Locate the cell with the specified text and output its (x, y) center coordinate. 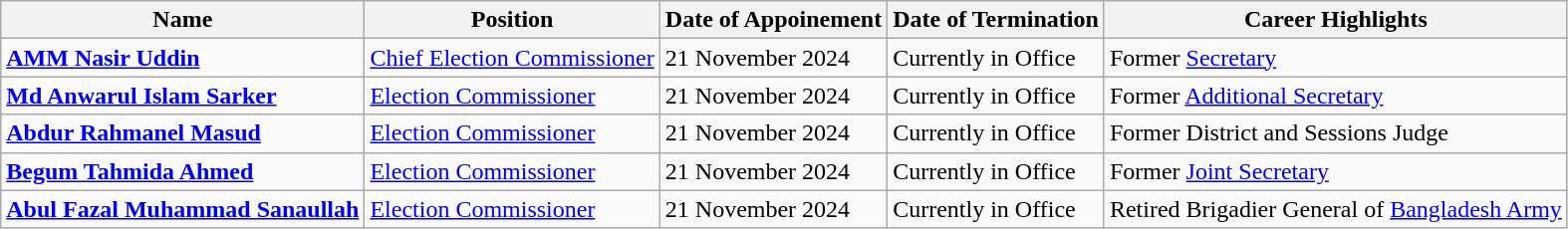
Chief Election Commissioner (512, 58)
Retired Brigadier General of Bangladesh Army (1335, 209)
Former District and Sessions Judge (1335, 133)
Abul Fazal Muhammad Sanaullah (183, 209)
Name (183, 20)
Md Anwarul Islam Sarker (183, 96)
Position (512, 20)
AMM Nasir Uddin (183, 58)
Date of Termination (996, 20)
Abdur Rahmanel Masud (183, 133)
Career Highlights (1335, 20)
Date of Appoinement (773, 20)
Begum Tahmida Ahmed (183, 171)
Former Additional Secretary (1335, 96)
Former Secretary (1335, 58)
Former Joint Secretary (1335, 171)
